Determine the [X, Y] coordinate at the center of the cell enclosing the given text.  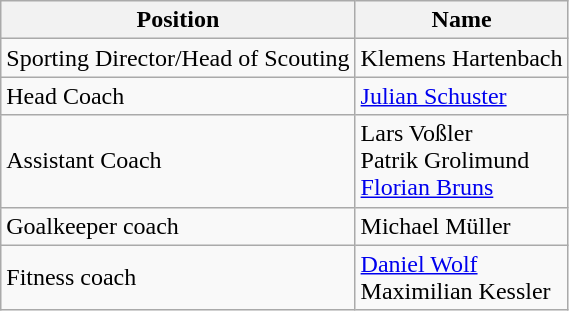
Julian Schuster [462, 96]
Name [462, 20]
Assistant Coach [178, 161]
Michael Müller [462, 226]
Fitness coach [178, 278]
Klemens Hartenbach [462, 58]
Position [178, 20]
Daniel Wolf Maximilian Kessler [462, 278]
Goalkeeper coach [178, 226]
Head Coach [178, 96]
Lars Voßler Patrik Grolimund Florian Bruns [462, 161]
Sporting Director/Head of Scouting [178, 58]
